Pinpoint the cell where the given text exists, returning its [x, y] midpoint coordinate. 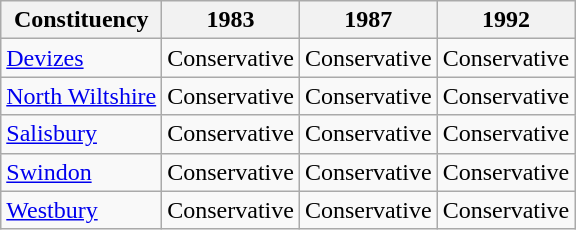
North Wiltshire [82, 96]
Constituency [82, 20]
Westbury [82, 210]
1983 [231, 20]
Devizes [82, 58]
1992 [506, 20]
Salisbury [82, 134]
Swindon [82, 172]
1987 [368, 20]
